Determine the (X, Y) coordinate at the center of the cell enclosing the given text.  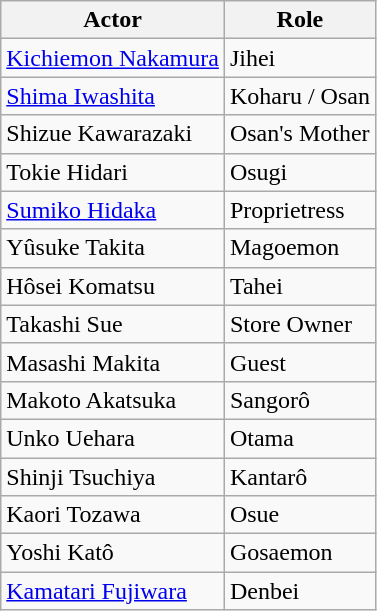
Denbei (300, 591)
Shima Iwashita (113, 96)
Magoemon (300, 248)
Tokie Hidari (113, 172)
Shinji Tsuchiya (113, 477)
Kaori Tozawa (113, 515)
Shizue Kawarazaki (113, 134)
Gosaemon (300, 553)
Proprietress (300, 210)
Sumiko Hidaka (113, 210)
Kantarô (300, 477)
Osugi (300, 172)
Koharu / Osan (300, 96)
Otama (300, 438)
Unko Uehara (113, 438)
Osue (300, 515)
Role (300, 20)
Masashi Makita (113, 362)
Actor (113, 20)
Takashi Sue (113, 324)
Kamatari Fujiwara (113, 591)
Store Owner (300, 324)
Osan's Mother (300, 134)
Guest (300, 362)
Yûsuke Takita (113, 248)
Yoshi Katô (113, 553)
Kichiemon Nakamura (113, 58)
Jihei (300, 58)
Makoto Akatsuka (113, 400)
Hôsei Komatsu (113, 286)
Sangorô (300, 400)
Tahei (300, 286)
